Return the (x, y) coordinate for the center point of the cell that contains the specified text.  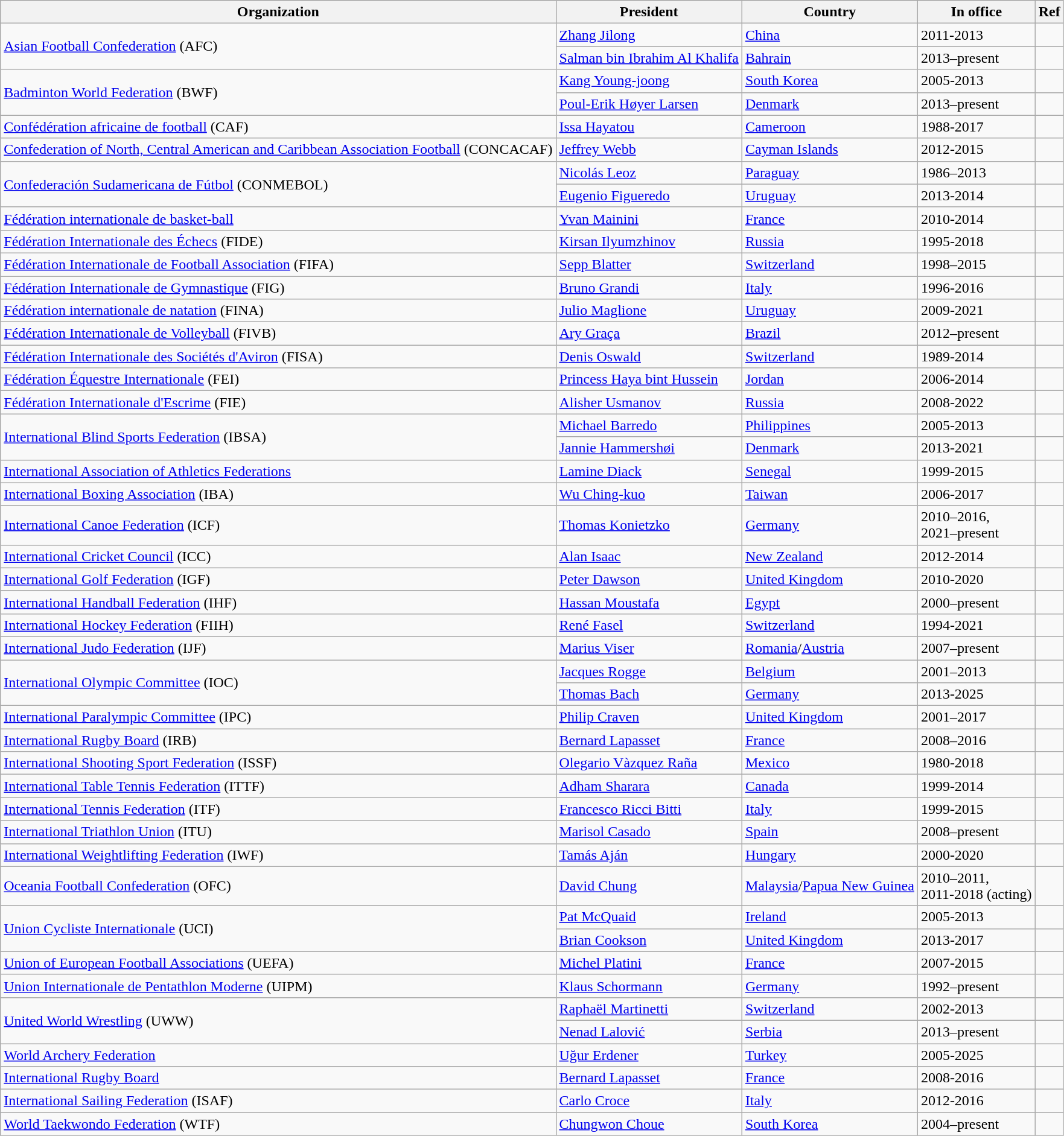
2007–present (976, 648)
2013-2017 (976, 940)
Nenad Lalović (649, 1032)
Fédération Équestre Internationale (FEI) (278, 379)
2010–2016, 2021–present (976, 525)
2013-2021 (976, 448)
Asian Football Confederation (AFC) (278, 46)
Bahrain (829, 58)
1980-2018 (976, 763)
World Archery Federation (278, 1055)
Salman bin Ibrahim Al Khalifa (649, 58)
Lamine Diack (649, 471)
Sepp Blatter (649, 264)
Hungary (829, 855)
2010–2011, 2011-2018 (acting) (976, 886)
2008–present (976, 832)
International Table Tennis Federation (ITTF) (278, 786)
2004–present (976, 1124)
Nicolás Leoz (649, 173)
Malaysia/Papua New Guinea (829, 886)
2006-2017 (976, 494)
Union Internationale de Pentathlon Moderne (UIPM) (278, 986)
Kirsan Ilyumzhinov (649, 241)
International Handball Federation (IHF) (278, 602)
International Cricket Council (ICC) (278, 556)
Philip Craven (649, 717)
Belgium (829, 671)
2012-2015 (976, 150)
Senegal (829, 471)
1989-2014 (976, 357)
Mexico (829, 763)
Organization (278, 12)
Jannie Hammershøi (649, 448)
World Taekwondo Federation (WTF) (278, 1124)
Eugenio Figueredo (649, 195)
2001–2017 (976, 717)
1986–2013 (976, 173)
Ref (1049, 12)
Kang Young-joong (649, 81)
Spain (829, 832)
Michel Platini (649, 963)
Raphaël Martinetti (649, 1009)
Confederation of North, Central American and Caribbean Association Football (CONCACAF) (278, 150)
Jacques Rogge (649, 671)
International Golf Federation (IGF) (278, 579)
China (829, 35)
David Chung (649, 886)
Cayman Islands (829, 150)
Country (829, 12)
Zhang Jilong (649, 35)
Fédération Internationale des Échecs (FIDE) (278, 241)
2013-2014 (976, 195)
Issa Hayatou (649, 127)
1995-2018 (976, 241)
Union Cycliste Internationale (UCI) (278, 928)
1988-2017 (976, 127)
2001–2013 (976, 671)
Fédération internationale de basket-ball (278, 218)
2013-2025 (976, 694)
Fédération Internationale de Gymnastique (FIG) (278, 288)
2002-2013 (976, 1009)
Canada (829, 786)
2010-2014 (976, 218)
2007-2015 (976, 963)
2005-2025 (976, 1055)
United World Wrestling (UWW) (278, 1020)
Jordan (829, 379)
Brian Cookson (649, 940)
International Sailing Federation (ISAF) (278, 1101)
Philippines (829, 425)
Brazil (829, 334)
Paraguay (829, 173)
René Fasel (649, 625)
International Hockey Federation (FIIH) (278, 625)
Taiwan (829, 494)
Jeffrey Webb (649, 150)
Fédération Internationale de Volleyball (FIVB) (278, 334)
2012–present (976, 334)
Marisol Casado (649, 832)
Thomas Bach (649, 694)
Union of European Football Associations (UEFA) (278, 963)
Yvan Mainini (649, 218)
Peter Dawson (649, 579)
2000-2020 (976, 855)
Turkey (829, 1055)
International Weightlifting Federation (IWF) (278, 855)
2009-2021 (976, 311)
Princess Haya bint Hussein (649, 379)
Oceania Football Confederation (OFC) (278, 886)
2012-2016 (976, 1101)
2008–2016 (976, 740)
Cameroon (829, 127)
International Triathlon Union (ITU) (278, 832)
2008-2016 (976, 1078)
Hassan Moustafa (649, 602)
1994-2021 (976, 625)
Wu Ching-kuo (649, 494)
Confederación Sudamericana de Fútbol (CONMEBOL) (278, 184)
Adham Sharara (649, 786)
2006-2014 (976, 379)
International Rugby Board (IRB) (278, 740)
International Paralympic Committee (IPC) (278, 717)
1992–present (976, 986)
International Association of Athletics Federations (278, 471)
Bruno Grandi (649, 288)
Julio Maglione (649, 311)
Francesco Ricci Bitti (649, 809)
New Zealand (829, 556)
Denis Oswald (649, 357)
International Judo Federation (IJF) (278, 648)
Carlo Croce (649, 1101)
2012-2014 (976, 556)
1998–2015 (976, 264)
President (649, 12)
Badminton World Federation (BWF) (278, 92)
Confédération africaine de football (CAF) (278, 127)
2000–present (976, 602)
Chungwon Choue (649, 1124)
International Boxing Association (IBA) (278, 494)
1999-2014 (976, 786)
Poul-Erik Høyer Larsen (649, 104)
Ary Graça (649, 334)
Alan Isaac (649, 556)
Uğur Erdener (649, 1055)
Alisher Usmanov (649, 402)
International Rugby Board (278, 1078)
Olegario Vàzquez Raña (649, 763)
Ireland (829, 917)
Marius Viser (649, 648)
International Olympic Committee (IOC) (278, 683)
In office (976, 12)
International Blind Sports Federation (IBSA) (278, 437)
International Shooting Sport Federation (ISSF) (278, 763)
Romania/Austria (829, 648)
Michael Barredo (649, 425)
Pat McQuaid (649, 917)
Fédération internationale de natation (FINA) (278, 311)
Klaus Schormann (649, 986)
Fédération Internationale d'Escrime (FIE) (278, 402)
1996-2016 (976, 288)
2008-2022 (976, 402)
Fédération Internationale de Football Association (FIFA) (278, 264)
2011-2013 (976, 35)
Serbia (829, 1032)
Thomas Konietzko (649, 525)
International Canoe Federation (ICF) (278, 525)
International Tennis Federation (ITF) (278, 809)
Egypt (829, 602)
2010-2020 (976, 579)
Tamás Aján (649, 855)
Fédération Internationale des Sociétés d'Aviron (FISA) (278, 357)
